Determine the [x, y] coordinate at the center of the cell enclosing the given text.  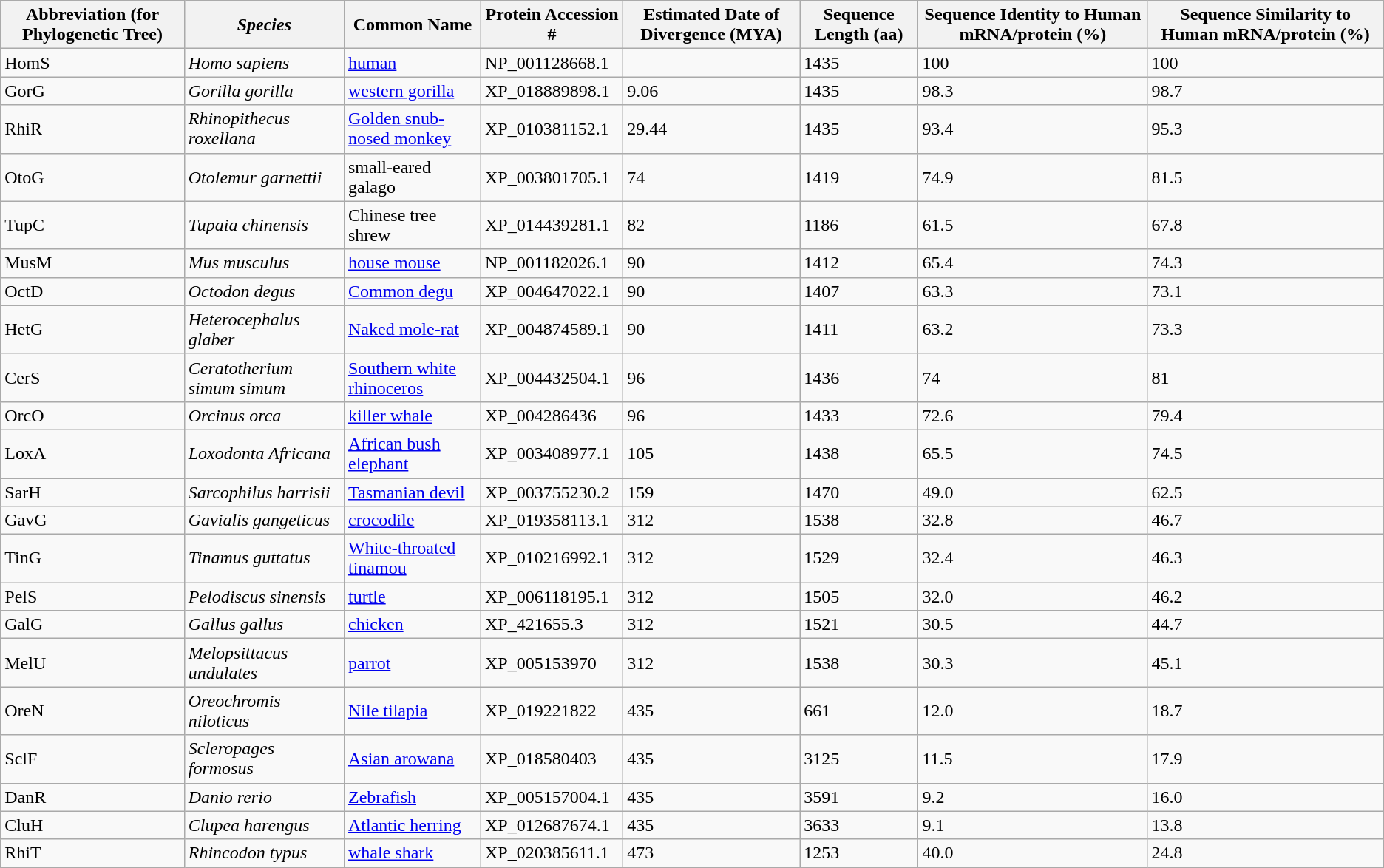
Tasmanian devil [413, 492]
XP_014439281.1 [552, 225]
Homo sapiens [264, 63]
Rhinopithecus roxellana [264, 129]
Loxodonta Africana [264, 454]
1529 [859, 559]
killer whale [413, 416]
Asian arowana [413, 759]
3591 [859, 797]
49.0 [1033, 492]
46.7 [1266, 521]
1470 [859, 492]
HetG [92, 330]
NP_001182026.1 [552, 263]
1407 [859, 291]
1419 [859, 177]
62.5 [1266, 492]
Danio rerio [264, 797]
Tupaia chinensis [264, 225]
Heterocephalus glaber [264, 330]
98.7 [1266, 91]
30.3 [1033, 662]
XP_003755230.2 [552, 492]
OctD [92, 291]
XP_004432504.1 [552, 377]
65.4 [1033, 263]
XP_018889898.1 [552, 91]
93.4 [1033, 129]
Nile tilapia [413, 711]
Zebrafish [413, 797]
82 [711, 225]
1412 [859, 263]
3125 [859, 759]
Naked mole-rat [413, 330]
1436 [859, 377]
TinG [92, 559]
32.8 [1033, 521]
XP_004874589.1 [552, 330]
OtoG [92, 177]
61.5 [1033, 225]
Scleropages formosus [264, 759]
32.4 [1033, 559]
Species [264, 25]
Pelodiscus sinensis [264, 597]
XP_010381152.1 [552, 129]
12.0 [1033, 711]
XP_006118195.1 [552, 597]
XP_003801705.1 [552, 177]
98.3 [1033, 91]
XP_012687674.1 [552, 825]
Common degu [413, 291]
72.6 [1033, 416]
XP_004286436 [552, 416]
NP_001128668.1 [552, 63]
Sequence Identity to Human mRNA/protein (%) [1033, 25]
Gorilla gorilla [264, 91]
18.7 [1266, 711]
74.5 [1266, 454]
95.3 [1266, 129]
White-throated tinamou [413, 559]
73.1 [1266, 291]
turtle [413, 597]
Sequence Length (aa) [859, 25]
Atlantic herring [413, 825]
Melopsittacus undulates [264, 662]
CluH [92, 825]
XP_019358113.1 [552, 521]
CerS [92, 377]
XP_010216992.1 [552, 559]
79.4 [1266, 416]
65.5 [1033, 454]
SarH [92, 492]
Orcinus orca [264, 416]
46.2 [1266, 597]
XP_003408977.1 [552, 454]
13.8 [1266, 825]
Protein Accession # [552, 25]
Chinese tree shrew [413, 225]
30.5 [1033, 625]
western gorilla [413, 91]
Common Name [413, 25]
74.3 [1266, 263]
9.06 [711, 91]
46.3 [1266, 559]
XP_018580403 [552, 759]
17.9 [1266, 759]
crocodile [413, 521]
Oreochromis niloticus [264, 711]
Mus musculus [264, 263]
small-eared galago [413, 177]
1521 [859, 625]
Rhincodon typus [264, 853]
MusM [92, 263]
1433 [859, 416]
Gallus gallus [264, 625]
Southern white rhinoceros [413, 377]
Sequence Similarity to Human mRNA/protein (%) [1266, 25]
32.0 [1033, 597]
40.0 [1033, 853]
GavG [92, 521]
Estimated Date of Divergence (MYA) [711, 25]
11.5 [1033, 759]
63.2 [1033, 330]
Ceratotherium simum simum [264, 377]
29.44 [711, 129]
Sarcophilus harrisii [264, 492]
1438 [859, 454]
45.1 [1266, 662]
XP_005157004.1 [552, 797]
XP_005153970 [552, 662]
24.8 [1266, 853]
1186 [859, 225]
73.3 [1266, 330]
SclF [92, 759]
OreN [92, 711]
44.7 [1266, 625]
HomS [92, 63]
9.1 [1033, 825]
Clupea harengus [264, 825]
1411 [859, 330]
Octodon degus [264, 291]
whale shark [413, 853]
parrot [413, 662]
1505 [859, 597]
Abbreviation (for Phylogenetic Tree) [92, 25]
African bush elephant [413, 454]
MelU [92, 662]
105 [711, 454]
XP_004647022.1 [552, 291]
OrcO [92, 416]
LoxA [92, 454]
67.8 [1266, 225]
63.3 [1033, 291]
PelS [92, 597]
house mouse [413, 263]
81.5 [1266, 177]
16.0 [1266, 797]
Gavialis gangeticus [264, 521]
TupC [92, 225]
RhiR [92, 129]
RhiT [92, 853]
159 [711, 492]
human [413, 63]
XP_421655.3 [552, 625]
GalG [92, 625]
GorG [92, 91]
9.2 [1033, 797]
473 [711, 853]
3633 [859, 825]
chicken [413, 625]
81 [1266, 377]
Golden snub-nosed monkey [413, 129]
661 [859, 711]
XP_020385611.1 [552, 853]
74.9 [1033, 177]
Tinamus guttatus [264, 559]
DanR [92, 797]
XP_019221822 [552, 711]
1253 [859, 853]
Otolemur garnettii [264, 177]
